Search for the cell housing the specified text and yield its (X, Y) center coordinate. 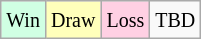
Win (24, 20)
Draw (72, 20)
TBD (176, 20)
Loss (126, 20)
